Return (X, Y) of the center of cell containing provided text 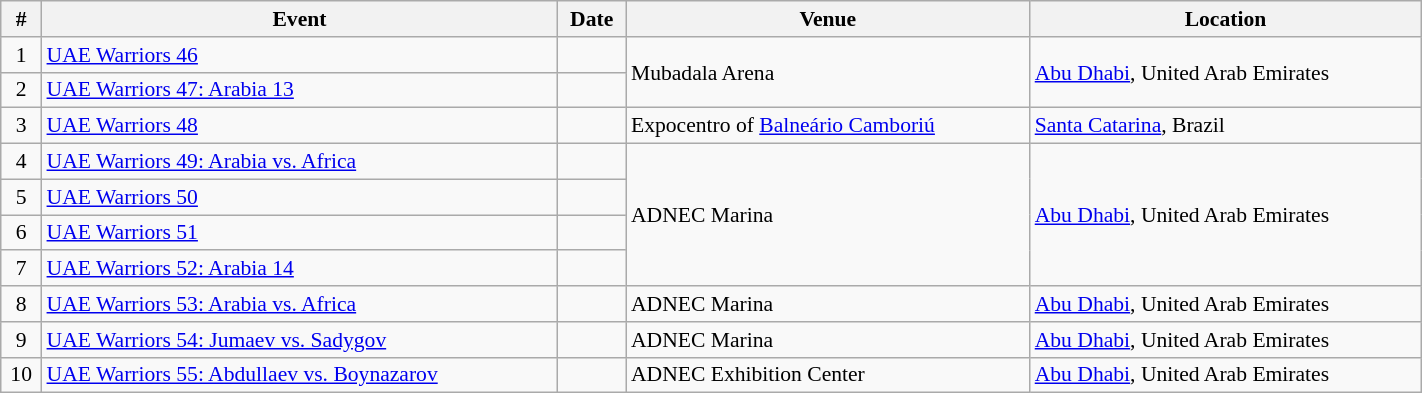
Venue (828, 19)
UAE Warriors 53: Arabia vs. Africa (300, 304)
UAE Warriors 47: Arabia 13 (300, 90)
Expocentro of Balneário Camboriú (828, 126)
UAE Warriors 50 (300, 197)
UAE Warriors 48 (300, 126)
Santa Catarina, Brazil (1226, 126)
Date (592, 19)
10 (22, 375)
Mubadala Arena (828, 72)
2 (22, 90)
7 (22, 269)
Location (1226, 19)
UAE Warriors 52: Arabia 14 (300, 269)
UAE Warriors 49: Arabia vs. Africa (300, 162)
UAE Warriors 51 (300, 233)
UAE Warriors 55: Abdullaev vs. Boynazarov (300, 375)
4 (22, 162)
UAE Warriors 54: Jumaev vs. Sadygov (300, 340)
1 (22, 55)
Event (300, 19)
UAE Warriors 46 (300, 55)
3 (22, 126)
9 (22, 340)
ADNEC Exhibition Center (828, 375)
6 (22, 233)
8 (22, 304)
# (22, 19)
5 (22, 197)
